Return [X, Y] of the center of cell containing provided text 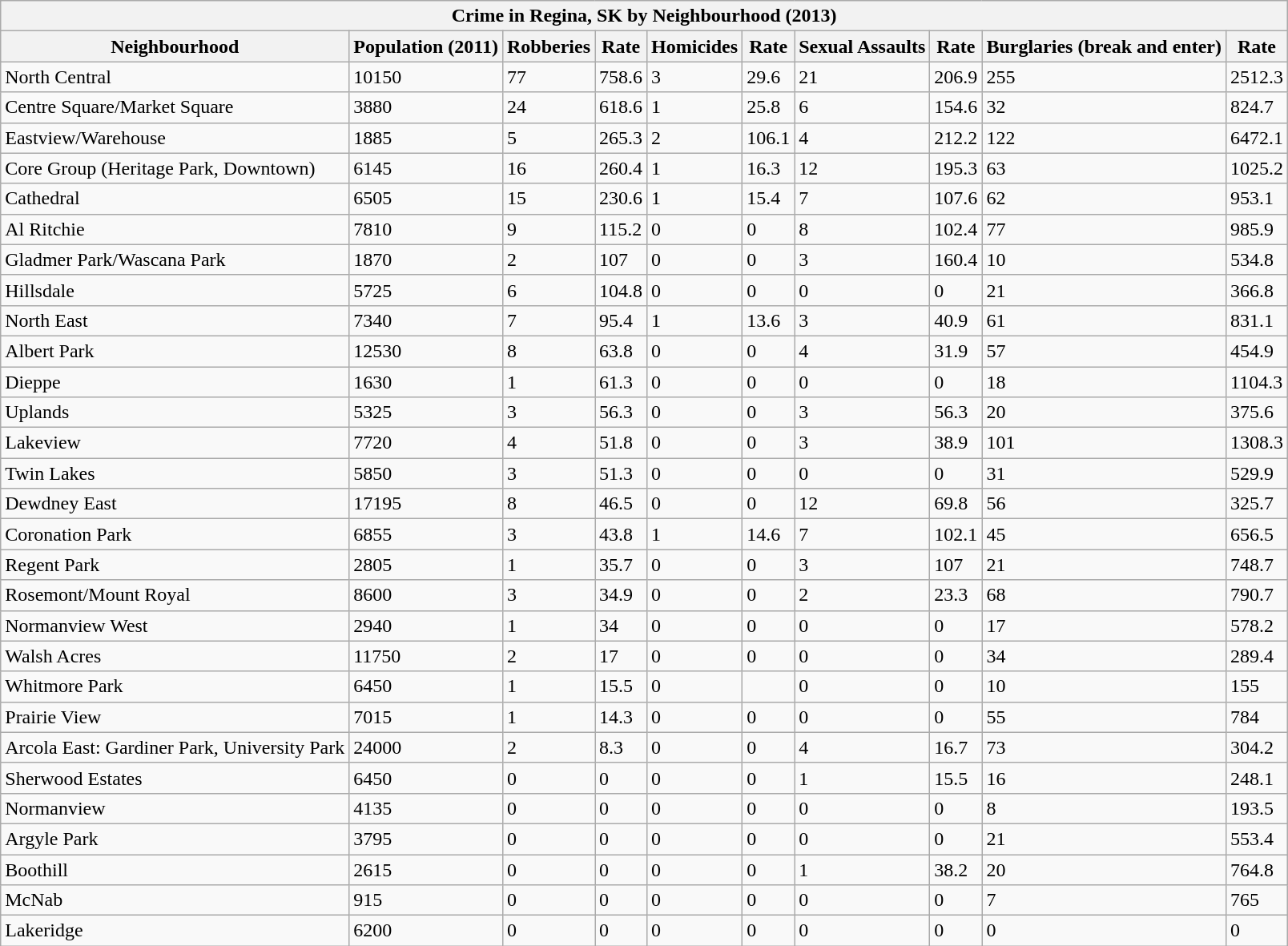
Uplands [175, 413]
366.8 [1256, 290]
23.3 [956, 595]
230.6 [622, 199]
7720 [426, 443]
8600 [426, 595]
Normanview [175, 808]
North East [175, 320]
56 [1104, 504]
63.8 [622, 351]
7810 [426, 229]
6855 [426, 534]
17195 [426, 504]
248.1 [1256, 778]
34.9 [622, 595]
2805 [426, 565]
Arcola East: Gardiner Park, University Park [175, 747]
51.3 [622, 473]
Twin Lakes [175, 473]
35.7 [622, 565]
Neighbourhood [175, 46]
206.9 [956, 77]
69.8 [956, 504]
25.8 [769, 107]
101 [1104, 443]
Burglaries (break and enter) [1104, 46]
24000 [426, 747]
38.2 [956, 869]
31.9 [956, 351]
255 [1104, 77]
10150 [426, 77]
15 [548, 199]
6145 [426, 168]
748.7 [1256, 565]
Centre Square/Market Square [175, 107]
2940 [426, 626]
953.1 [1256, 199]
160.4 [956, 260]
154.6 [956, 107]
55 [1104, 717]
15.4 [769, 199]
Albert Park [175, 351]
Dewdney East [175, 504]
Hillsdale [175, 290]
63 [1104, 168]
Core Group (Heritage Park, Downtown) [175, 168]
61.3 [622, 382]
831.1 [1256, 320]
265.3 [622, 138]
102.4 [956, 229]
Dieppe [175, 382]
7015 [426, 717]
553.4 [1256, 839]
5725 [426, 290]
Sexual Assaults [862, 46]
3880 [426, 107]
325.7 [1256, 504]
24 [548, 107]
289.4 [1256, 656]
1104.3 [1256, 382]
115.2 [622, 229]
51.8 [622, 443]
73 [1104, 747]
2615 [426, 869]
6505 [426, 199]
Normanview West [175, 626]
618.6 [622, 107]
195.3 [956, 168]
Eastview/Warehouse [175, 138]
260.4 [622, 168]
8.3 [622, 747]
Al Ritchie [175, 229]
104.8 [622, 290]
193.5 [1256, 808]
106.1 [769, 138]
12530 [426, 351]
102.1 [956, 534]
Sherwood Estates [175, 778]
Argyle Park [175, 839]
29.6 [769, 77]
824.7 [1256, 107]
14.6 [769, 534]
North Central [175, 77]
758.6 [622, 77]
57 [1104, 351]
107.6 [956, 199]
46.5 [622, 504]
1025.2 [1256, 168]
Coronation Park [175, 534]
915 [426, 900]
13.6 [769, 320]
656.5 [1256, 534]
62 [1104, 199]
765 [1256, 900]
14.3 [622, 717]
1870 [426, 260]
Prairie View [175, 717]
38.9 [956, 443]
5 [548, 138]
68 [1104, 595]
Gladmer Park/Wascana Park [175, 260]
578.2 [1256, 626]
5850 [426, 473]
784 [1256, 717]
Lakeridge [175, 931]
32 [1104, 107]
Cathedral [175, 199]
16.3 [769, 168]
3795 [426, 839]
764.8 [1256, 869]
45 [1104, 534]
122 [1104, 138]
95.4 [622, 320]
212.2 [956, 138]
31 [1104, 473]
529.9 [1256, 473]
Robberies [548, 46]
Population (2011) [426, 46]
Homicides [695, 46]
1630 [426, 382]
40.9 [956, 320]
Crime in Regina, SK by Neighbourhood (2013) [644, 16]
Boothill [175, 869]
6200 [426, 931]
1308.3 [1256, 443]
18 [1104, 382]
985.9 [1256, 229]
454.9 [1256, 351]
2512.3 [1256, 77]
790.7 [1256, 595]
6472.1 [1256, 138]
Lakeview [175, 443]
11750 [426, 656]
9 [548, 229]
534.8 [1256, 260]
Whitmore Park [175, 686]
Walsh Acres [175, 656]
Rosemont/Mount Royal [175, 595]
61 [1104, 320]
5325 [426, 413]
Regent Park [175, 565]
43.8 [622, 534]
304.2 [1256, 747]
16.7 [956, 747]
1885 [426, 138]
McNab [175, 900]
4135 [426, 808]
7340 [426, 320]
375.6 [1256, 413]
155 [1256, 686]
